Capture the cell that displays the provided text and extract its (x, y) central coordinate. 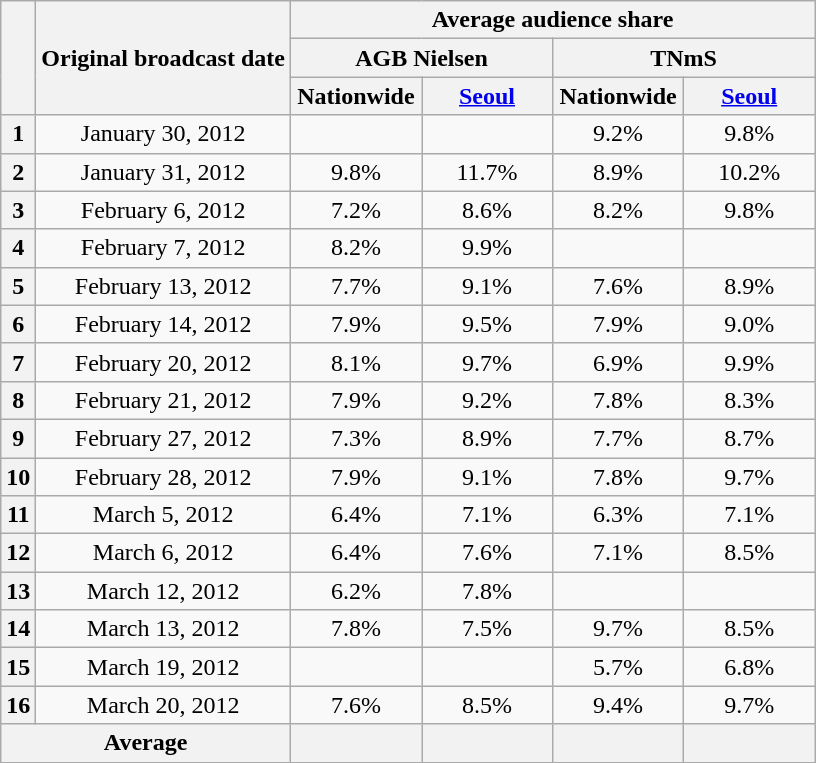
3 (18, 210)
March 19, 2012 (164, 667)
March 20, 2012 (164, 705)
February 13, 2012 (164, 286)
4 (18, 248)
5 (18, 286)
5.7% (618, 667)
2 (18, 172)
January 30, 2012 (164, 134)
February 21, 2012 (164, 400)
February 20, 2012 (164, 362)
8.3% (750, 400)
February 7, 2012 (164, 248)
16 (18, 705)
February 14, 2012 (164, 324)
AGB Nielsen (421, 58)
7 (18, 362)
7.2% (356, 210)
10 (18, 477)
8.6% (488, 210)
6.3% (618, 515)
11.7% (488, 172)
9.0% (750, 324)
6.2% (356, 591)
14 (18, 629)
March 13, 2012 (164, 629)
6 (18, 324)
Original broadcast date (164, 58)
7.5% (488, 629)
Average (146, 743)
6.9% (618, 362)
1 (18, 134)
10.2% (750, 172)
March 5, 2012 (164, 515)
11 (18, 515)
9.5% (488, 324)
13 (18, 591)
8.7% (750, 438)
January 31, 2012 (164, 172)
February 6, 2012 (164, 210)
February 28, 2012 (164, 477)
7.3% (356, 438)
TNmS (684, 58)
12 (18, 553)
8.1% (356, 362)
9.4% (618, 705)
9 (18, 438)
Average audience share (552, 20)
15 (18, 667)
February 27, 2012 (164, 438)
6.8% (750, 667)
8 (18, 400)
March 12, 2012 (164, 591)
March 6, 2012 (164, 553)
